Locate the cell with the specified text and output its (x, y) center coordinate. 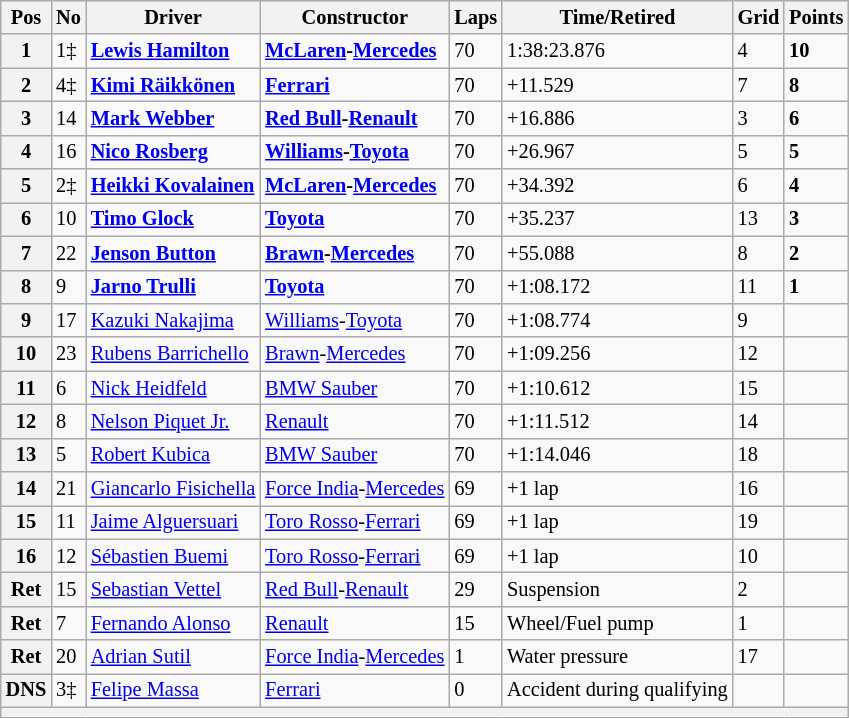
DNS (26, 690)
22 (68, 253)
Water pressure (618, 657)
Adrian Sutil (173, 657)
Sebastian Vettel (173, 589)
1:38:23.876 (618, 51)
Driver (173, 17)
Sébastien Buemi (173, 556)
1‡ (68, 51)
21 (68, 489)
Laps (476, 17)
+55.088 (618, 253)
3‡ (68, 690)
+34.392 (618, 186)
Pos (26, 17)
+26.967 (618, 152)
Jaime Alguersuari (173, 522)
Nick Heidfeld (173, 388)
Lewis Hamilton (173, 51)
4‡ (68, 85)
Felipe Massa (173, 690)
19 (759, 522)
20 (68, 657)
Nico Rosberg (173, 152)
+1:08.774 (618, 320)
Grid (759, 17)
Constructor (354, 17)
+11.529 (618, 85)
Kimi Räikkönen (173, 85)
Points (816, 17)
Rubens Barrichello (173, 354)
+1:11.512 (618, 421)
Time/Retired (618, 17)
Jenson Button (173, 253)
+16.886 (618, 118)
2‡ (68, 186)
+1:10.612 (618, 388)
Heikki Kovalainen (173, 186)
Mark Webber (173, 118)
18 (759, 455)
29 (476, 589)
Kazuki Nakajima (173, 320)
Wheel/Fuel pump (618, 623)
Nelson Piquet Jr. (173, 421)
No (68, 17)
+1:09.256 (618, 354)
Suspension (618, 589)
Jarno Trulli (173, 287)
Giancarlo Fisichella (173, 489)
+1:08.172 (618, 287)
Accident during qualifying (618, 690)
Robert Kubica (173, 455)
23 (68, 354)
+35.237 (618, 219)
Timo Glock (173, 219)
0 (476, 690)
Fernando Alonso (173, 623)
+1:14.046 (618, 455)
